Extract the (X, Y) coordinate from the center of the cell holding the provided text.  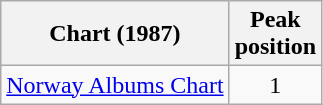
1 (275, 85)
Chart (1987) (115, 34)
Norway Albums Chart (115, 85)
Peakposition (275, 34)
